Output the (X, Y) coordinate of the center of the cell containing the given text.  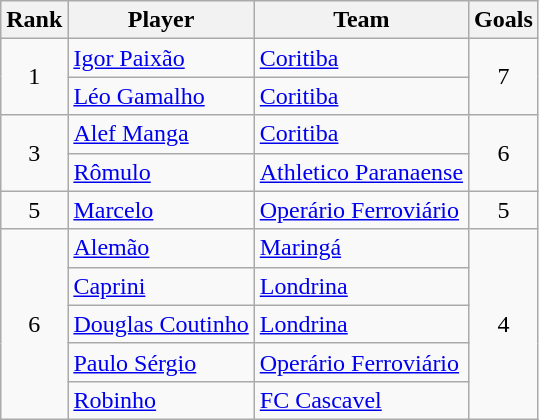
7 (504, 77)
Alemão (161, 248)
4 (504, 324)
Igor Paixão (161, 58)
Maringá (361, 248)
Douglas Coutinho (161, 324)
3 (34, 153)
Alef Manga (161, 134)
Goals (504, 20)
Caprini (161, 286)
1 (34, 77)
Marcelo (161, 210)
Léo Gamalho (161, 96)
Rank (34, 20)
Robinho (161, 400)
Team (361, 20)
Rômulo (161, 172)
Athletico Paranaense (361, 172)
Paulo Sérgio (161, 362)
FC Cascavel (361, 400)
Player (161, 20)
